From the cell containing the given text, extract its center point as (x, y) coordinate. 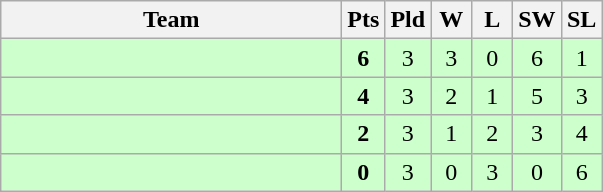
W (452, 20)
5 (537, 96)
L (492, 20)
SL (582, 20)
Pld (408, 20)
Pts (364, 20)
Team (172, 20)
SW (537, 20)
